Determine the [x, y] coordinate at the center of the cell enclosing the given text.  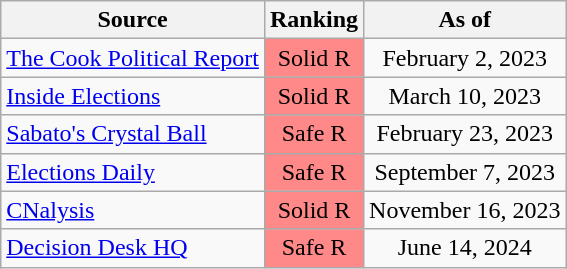
Decision Desk HQ [133, 248]
As of [465, 20]
Source [133, 20]
November 16, 2023 [465, 210]
March 10, 2023 [465, 96]
February 2, 2023 [465, 58]
The Cook Political Report [133, 58]
June 14, 2024 [465, 248]
Ranking [314, 20]
Inside Elections [133, 96]
February 23, 2023 [465, 134]
Sabato's Crystal Ball [133, 134]
CNalysis [133, 210]
September 7, 2023 [465, 172]
Elections Daily [133, 172]
